From the cell containing the given text, extract its center point as (x, y) coordinate. 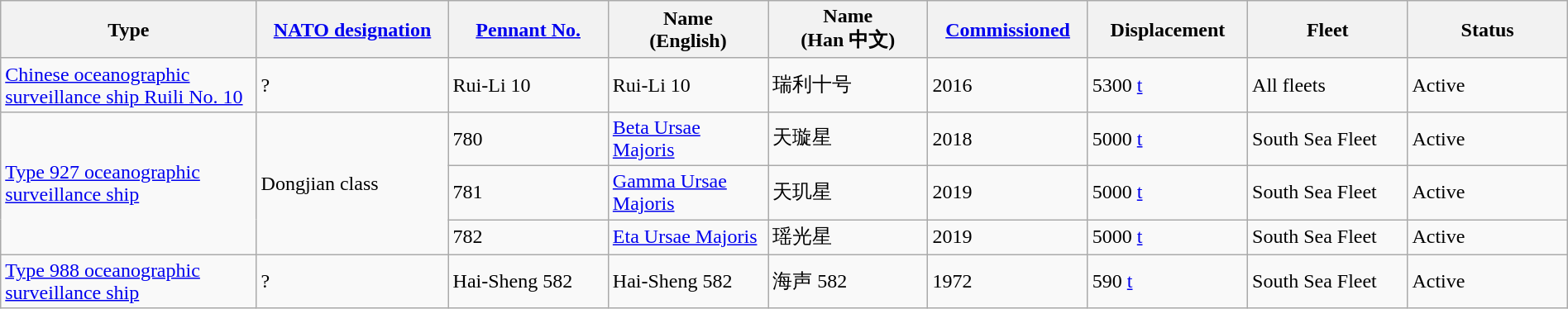
2018 (1007, 139)
Gamma Ursae Majoris (688, 192)
Type 927 oceanographic surveillance ship (129, 183)
Beta Ursae Majoris (688, 139)
天璇星 (849, 139)
瑶光星 (849, 238)
Fleet (1328, 30)
Type 988 oceanographic surveillance ship (129, 281)
Type (129, 30)
Name(Han 中文) (849, 30)
Pennant No. (528, 30)
780 (528, 139)
Commissioned (1007, 30)
Displacement (1168, 30)
Chinese oceanographic surveillance ship Ruili No. 10 (129, 84)
天玑星 (849, 192)
All fleets (1328, 84)
Name(English) (688, 30)
782 (528, 238)
海声 582 (849, 281)
NATO designation (352, 30)
781 (528, 192)
590 t (1168, 281)
Dongjian class (352, 183)
Eta Ursae Majoris (688, 238)
5300 t (1168, 84)
2016 (1007, 84)
Status (1487, 30)
1972 (1007, 281)
瑞利十号 (849, 84)
